Capture the cell that displays the provided text and extract its (x, y) central coordinate. 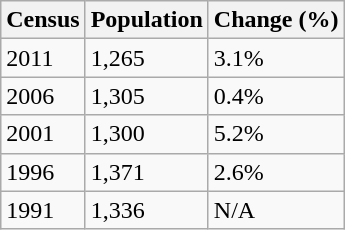
1,336 (146, 210)
1,265 (146, 58)
Population (146, 20)
Census (43, 20)
1991 (43, 210)
Change (%) (276, 20)
1,305 (146, 96)
1,371 (146, 172)
2006 (43, 96)
5.2% (276, 134)
1996 (43, 172)
3.1% (276, 58)
N/A (276, 210)
2.6% (276, 172)
0.4% (276, 96)
2011 (43, 58)
1,300 (146, 134)
2001 (43, 134)
